Capture the cell that displays the provided text and extract its [x, y] central coordinate. 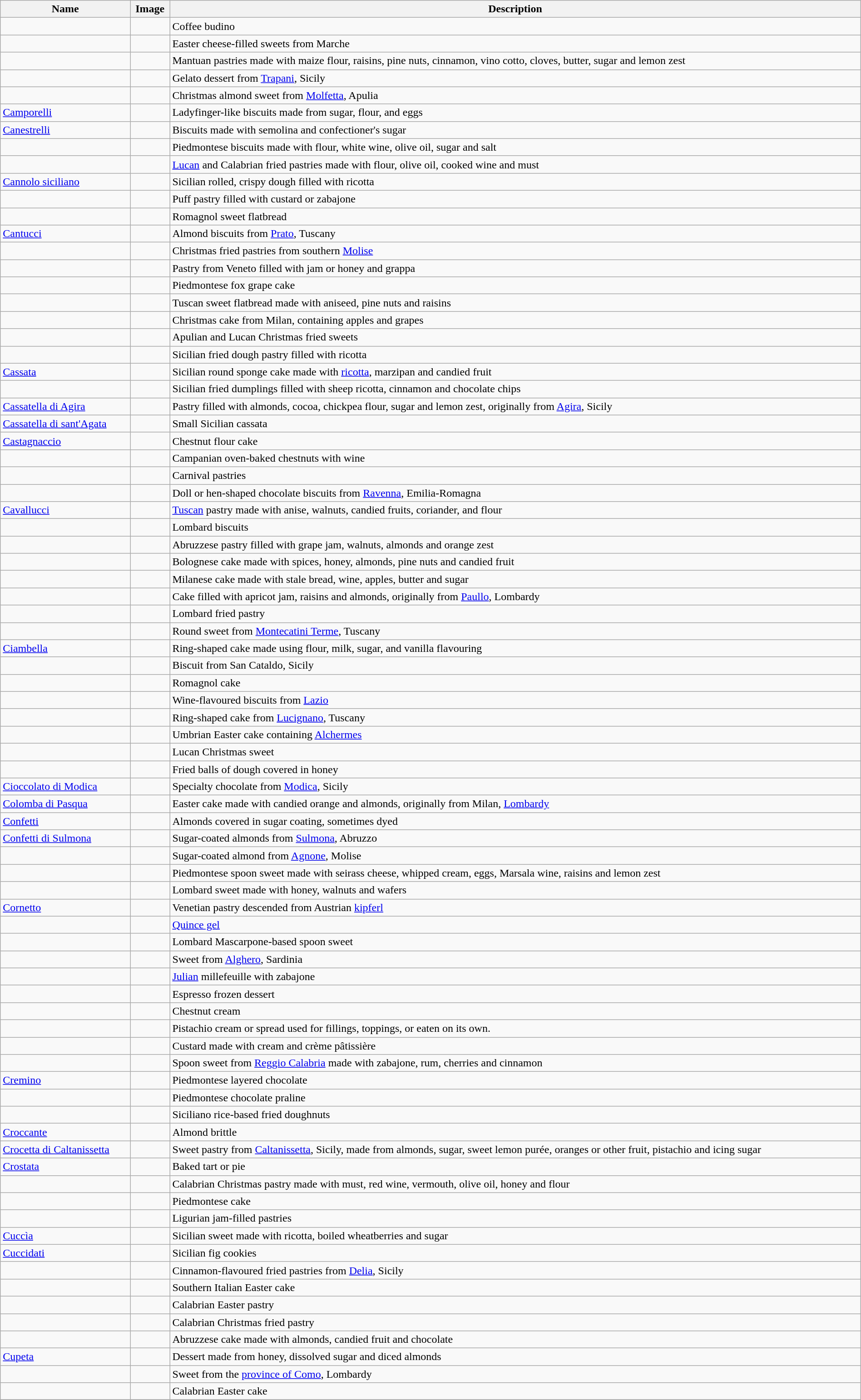
Espresso frozen dessert [515, 994]
Camporelli [65, 113]
Chestnut cream [515, 1011]
Cupeta [65, 1357]
Lombard fried pastry [515, 614]
Specialty chocolate from Modica, Sicily [515, 787]
Apulian and Lucan Christmas fried sweets [515, 337]
Calabrian Easter pastry [515, 1305]
Lombard sweet made with honey, walnuts and wafers [515, 890]
Sweet from the province of Como, Lombardy [515, 1374]
Cuccìa [65, 1236]
Wine-flavoured biscuits from Lazio [515, 700]
Quince gel [515, 925]
Lucan Christmas sweet [515, 752]
Umbrian Easter cake containing Alchermes [515, 735]
Piedmontese spoon sweet made with seirass cheese, whipped cream, eggs, Marsala wine, raisins and lemon zest [515, 873]
Ladyfinger-like biscuits made from sugar, flour, and eggs [515, 113]
Cuccidati [65, 1253]
Small Sicilian cassata [515, 424]
Custard made with cream and crème pâtissière [515, 1045]
Doll or hen-shaped chocolate biscuits from Ravenna, Emilia-Romagna [515, 493]
Coffee budino [515, 26]
Almonds covered in sugar coating, sometimes dyed [515, 821]
Dessert made from honey, dissolved sugar and diced almonds [515, 1357]
Lombard biscuits [515, 527]
Image [150, 9]
Castagnaccio [65, 441]
Tuscan sweet flatbread made with aniseed, pine nuts and raisins [515, 303]
Piedmontese biscuits made with flour, white wine, olive oil, sugar and salt [515, 147]
Confetti [65, 821]
Gelato dessert from Trapani, Sicily [515, 78]
Colomba di Pasqua [65, 804]
Croccante [65, 1132]
Piedmontese layered chocolate [515, 1080]
Cassatella di Agira [65, 406]
Fried balls of dough covered in honey [515, 769]
Abruzzese pastry filled with grape jam, walnuts, almonds and orange zest [515, 545]
Cinnamon-flavoured fried pastries from Delia, Sicily [515, 1270]
Abruzzese cake made with almonds, candied fruit and chocolate [515, 1340]
Cavallucci [65, 510]
Tuscan pastry made with anise, walnuts, candied fruits, coriander, and flour [515, 510]
Cassatella di sant'Agata [65, 424]
Ring-shaped cake from Lucignano, Tuscany [515, 717]
Siciliano rice-based fried doughnuts [515, 1115]
Sweet from Alghero, Sardinia [515, 959]
Almond brittle [515, 1132]
Sweet pastry from Caltanissetta, Sicily, made from almonds, sugar, sweet lemon purée, oranges or other fruit, pistachio and icing sugar [515, 1149]
Ligurian jam-filled pastries [515, 1218]
Easter cake made with candied orange and almonds, originally from Milan, Lombardy [515, 804]
Calabrian Christmas fried pastry [515, 1322]
Puff pastry filled with custard or zabajone [515, 199]
Calabrian Easter cake [515, 1391]
Bolognese cake made with spices, honey, almonds, pine nuts and candied fruit [515, 562]
Carnival pastries [515, 475]
Sicilian round sponge cake made with ricotta, marzipan and candied fruit [515, 372]
Sugar-coated almonds from Sulmona, Abruzzo [515, 838]
Name [65, 9]
Sicilian fig cookies [515, 1253]
Pastry from Veneto filled with jam or honey and grappa [515, 268]
Ciambella [65, 648]
Pastry filled with almonds, cocoa, chickpea flour, sugar and lemon zest, originally from Agira, Sicily [515, 406]
Crocetta di Caltanissetta [65, 1149]
Cassata [65, 372]
Southern Italian Easter cake [515, 1287]
Sicilian sweet made with ricotta, boiled wheatberries and sugar [515, 1236]
Cremino [65, 1080]
Campanian oven-baked chestnuts with wine [515, 458]
Venetian pastry descended from Austrian kipferl [515, 907]
Lucan and Calabrian fried pastries made with flour, olive oil, cooked wine and must [515, 164]
Round sweet from Montecatini Terme, Tuscany [515, 631]
Julian millefeuille with zabajone [515, 976]
Chestnut flour cake [515, 441]
Canestrelli [65, 130]
Crostata [65, 1167]
Spoon sweet from Reggio Calabria made with zabajone, rum, cherries and cinnamon [515, 1063]
Confetti di Sulmona [65, 838]
Easter cheese-filled sweets from Marche [515, 44]
Cioccolato di Modica [65, 787]
Description [515, 9]
Christmas fried pastries from southern Molise [515, 251]
Piedmontese chocolate praline [515, 1098]
Biscuit from San Cataldo, Sicily [515, 665]
Almond biscuits from Prato, Tuscany [515, 234]
Sicilian fried dough pastry filled with ricotta [515, 355]
Baked tart or pie [515, 1167]
Calabrian Christmas pastry made with must, red wine, vermouth, olive oil, honey and flour [515, 1184]
Ring-shaped cake made using flour, milk, sugar, and vanilla flavouring [515, 648]
Cornetto [65, 907]
Biscuits made with semolina and confectioner's sugar [515, 130]
Piedmontese fox grape cake [515, 286]
Pistachio cream or spread used for fillings, toppings, or eaten on its own. [515, 1028]
Sicilian rolled, crispy dough filled with ricotta [515, 182]
Mantuan pastries made with maize flour, raisins, pine nuts, cinnamon, vino cotto, cloves, butter, sugar and lemon zest [515, 61]
Romagnol sweet flatbread [515, 217]
Christmas cake from Milan, containing apples and grapes [515, 320]
Romagnol cake [515, 683]
Cake filled with apricot jam, raisins and almonds, originally from Paullo, Lombardy [515, 596]
Lombard Mascarpone-based spoon sweet [515, 942]
Milanese cake made with stale bread, wine, apples, butter and sugar [515, 579]
Sugar-coated almond from Agnone, Molise [515, 856]
Piedmontese cake [515, 1201]
Cannolo siciliano [65, 182]
Christmas almond sweet from Molfetta, Apulia [515, 95]
Sicilian fried dumplings filled with sheep ricotta, cinnamon and chocolate chips [515, 389]
Cantucci [65, 234]
